Return the [X, Y] coordinate for the center point of the cell that contains the specified text.  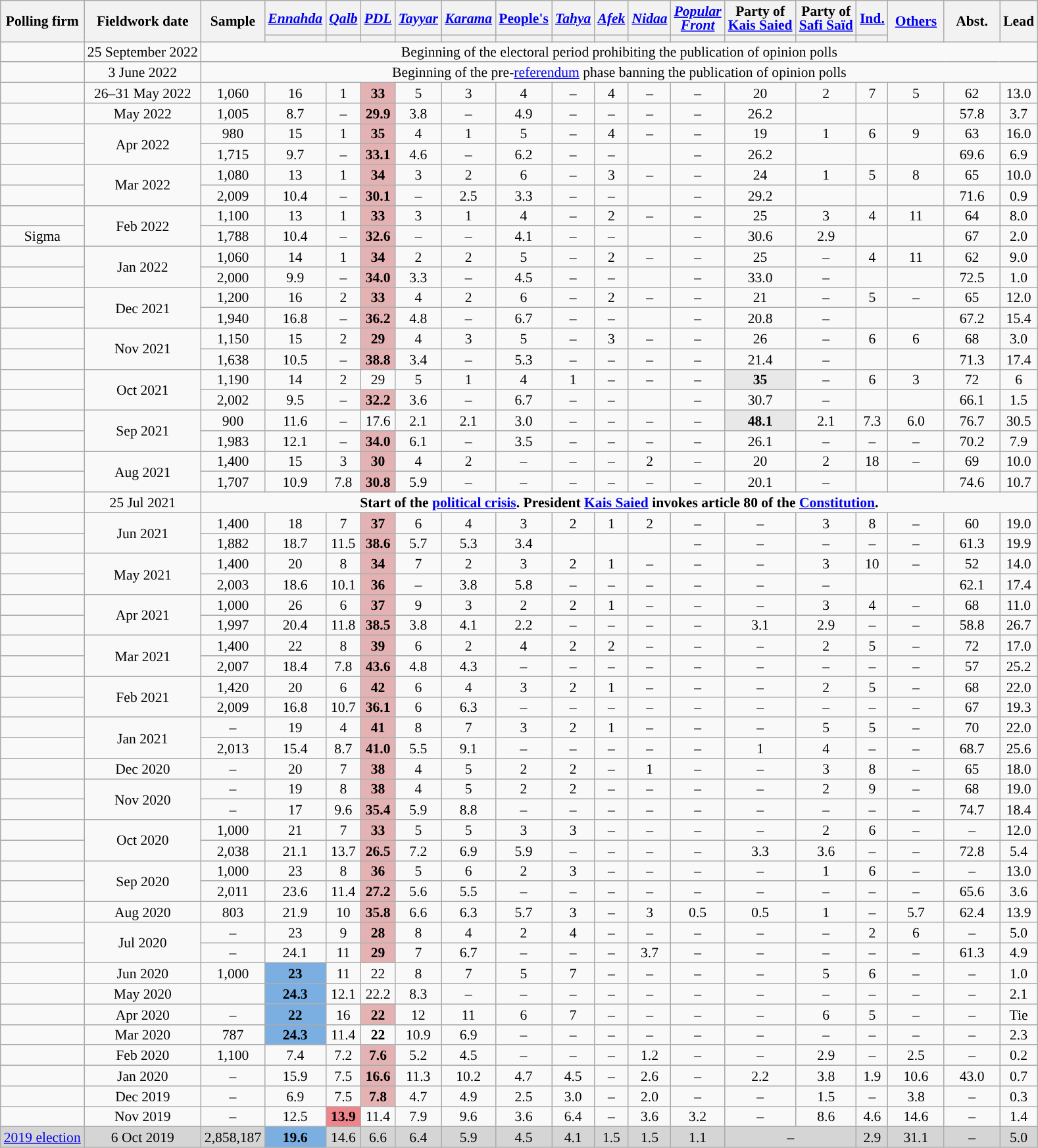
Jan 2020 [143, 1076]
8.8 [468, 809]
Sigma [42, 237]
21.9 [295, 912]
26.5 [378, 850]
Jan 2021 [143, 738]
2,013 [233, 749]
35.4 [378, 809]
22.2 [378, 993]
76.7 [972, 421]
Tahya [573, 18]
69.6 [972, 154]
Mar 2022 [143, 185]
38.8 [378, 359]
20.8 [760, 318]
900 [233, 421]
2,007 [233, 666]
12 [418, 1014]
Apr 2021 [143, 615]
2.3 [1018, 1034]
12.5 [295, 1117]
Aug 2020 [143, 912]
9.5 [295, 400]
0.2 [1018, 1055]
May 2020 [143, 993]
21.4 [760, 359]
Karama [468, 18]
7.4 [295, 1055]
32.2 [378, 400]
30 [378, 462]
16.6 [378, 1076]
Nov 2021 [143, 349]
2,011 [233, 892]
1,200 [233, 297]
0.3 [1018, 1096]
11.8 [343, 625]
2,858,187 [233, 1137]
1,190 [233, 379]
26.7 [1018, 625]
10.6 [916, 1076]
5.4 [1018, 850]
8.0 [1018, 216]
2,038 [233, 850]
2,002 [233, 400]
43.0 [972, 1076]
41 [378, 728]
15.9 [295, 1076]
Feb 2020 [143, 1055]
71.6 [972, 195]
9.1 [468, 749]
64 [972, 216]
32.6 [378, 237]
Beginning of the electoral period prohibiting the publication of opinion polls [620, 51]
803 [233, 912]
31.1 [916, 1137]
Others [916, 21]
43.6 [378, 666]
66.1 [972, 400]
8.6 [826, 1117]
Polling firm [42, 21]
Oct 2021 [143, 389]
68.7 [972, 749]
PDL [378, 18]
Beginning of the pre-referendum phase banning the publication of opinion polls [620, 72]
980 [233, 134]
1,638 [233, 359]
1.2 [649, 1055]
May 2022 [143, 113]
10.1 [343, 584]
Apr 2022 [143, 144]
1,150 [233, 338]
24 [760, 175]
1,005 [233, 113]
Jun 2021 [143, 533]
74.7 [972, 809]
14.0 [1018, 564]
Jan 2022 [143, 267]
25 September 2022 [143, 51]
30.5 [1018, 421]
21.1 [295, 850]
38.6 [378, 543]
30.1 [378, 195]
25 Jul 2021 [143, 503]
11.3 [418, 1076]
19.9 [1018, 543]
57.8 [972, 113]
9.9 [295, 278]
41.0 [378, 749]
0.7 [1018, 1076]
71.3 [972, 359]
62.1 [972, 584]
May 2021 [143, 574]
3.2 [698, 1117]
39 [378, 646]
29.9 [378, 113]
70 [972, 728]
5.8 [524, 584]
18.7 [295, 543]
1.4 [1018, 1117]
20.4 [295, 625]
Sample [233, 21]
Feb 2022 [143, 226]
2,000 [233, 278]
17 [295, 809]
Party ofSafi Saïd [826, 18]
52 [972, 564]
Mar 2021 [143, 656]
30.6 [760, 237]
70.2 [972, 441]
Qalb [343, 18]
19.3 [1018, 707]
4.3 [468, 666]
9.0 [1018, 257]
Aug 2021 [143, 472]
People's [524, 18]
Oct 2020 [143, 840]
1.1 [698, 1137]
Afek [611, 18]
16.0 [1018, 134]
65.6 [972, 892]
10.5 [295, 359]
0.9 [1018, 195]
Ennahda [295, 18]
69 [972, 462]
17.6 [378, 421]
11.6 [295, 421]
18.6 [295, 584]
2.6 [649, 1076]
6.0 [916, 421]
27.2 [378, 892]
24.1 [295, 953]
Tie [1018, 1014]
PopularFront [698, 18]
1.9 [872, 1076]
Sep 2020 [143, 881]
1,882 [233, 543]
8.3 [418, 993]
Lead [1018, 21]
13.7 [343, 850]
36.2 [378, 318]
38.5 [378, 625]
Mar 2020 [143, 1034]
25.6 [1018, 749]
Dec 2021 [143, 308]
5.2 [418, 1055]
23.6 [295, 892]
1,715 [233, 154]
Start of the political crisis. President Kais Saied invokes article 80 of the Constitution. [620, 503]
60 [972, 522]
17.0 [1018, 646]
Party ofKais Saied [760, 18]
58.8 [972, 625]
72.5 [972, 278]
26–31 May 2022 [143, 93]
42 [378, 687]
33.0 [760, 278]
6 Oct 2019 [143, 1137]
63 [972, 134]
Ind. [872, 18]
3.1 [760, 625]
1,940 [233, 318]
29.2 [760, 195]
3.5 [524, 441]
Abst. [972, 21]
Sep 2021 [143, 431]
57 [972, 666]
2019 election [42, 1137]
Jul 2020 [143, 943]
6.2 [524, 154]
26.1 [760, 441]
11.0 [1018, 605]
10.2 [468, 1076]
9.7 [295, 154]
18.0 [1018, 768]
1,080 [233, 175]
5.6 [418, 892]
74.6 [972, 482]
48.1 [760, 421]
28 [378, 933]
7.3 [872, 421]
67.2 [972, 318]
19.6 [295, 1137]
2,003 [233, 584]
Nov 2019 [143, 1117]
1,788 [233, 237]
Apr 2020 [143, 1014]
Dec 2019 [143, 1096]
7.6 [378, 1055]
Nidaa [649, 18]
Fieldwork date [143, 21]
1,420 [233, 687]
1,707 [233, 482]
35.8 [378, 912]
30.7 [760, 400]
30.8 [378, 482]
Nov 2020 [143, 799]
1,997 [233, 625]
20.1 [760, 482]
1,983 [233, 441]
33.1 [378, 154]
Jun 2020 [143, 974]
11.5 [343, 543]
72.8 [972, 850]
3 June 2022 [143, 72]
Feb 2021 [143, 697]
62.4 [972, 912]
25.2 [1018, 666]
Tayyar [418, 18]
787 [233, 1034]
36.1 [378, 707]
6.1 [418, 441]
Dec 2020 [143, 768]
